Return the [x, y] coordinate for the center point of the cell that contains the specified text.  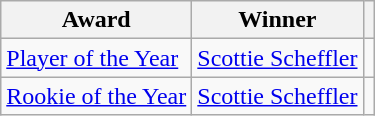
Rookie of the Year [96, 96]
Award [96, 20]
Winner [278, 20]
Player of the Year [96, 58]
